Search for the cell housing the specified text and yield its (X, Y) center coordinate. 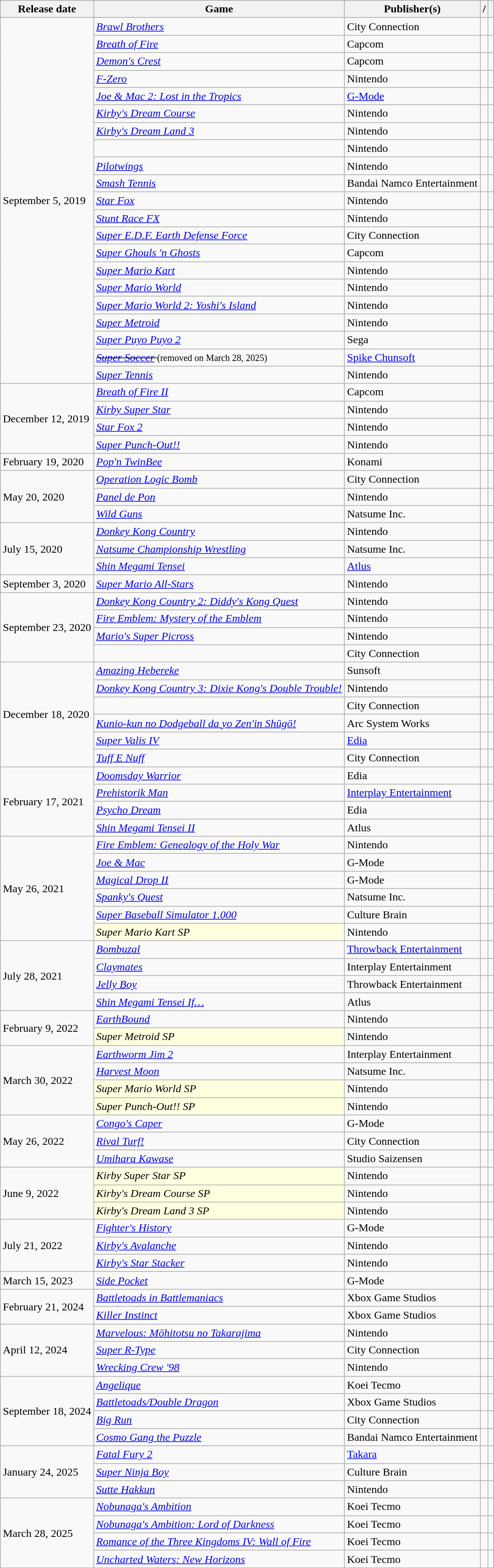
Smash Tennis (219, 183)
Joe & Mac (219, 862)
F-Zero (219, 79)
Marvelous: Mōhitotsu no Takarajima (219, 1333)
June 9, 2022 (47, 1193)
Super Puyo Puyo 2 (219, 340)
Super R-Type (219, 1350)
Arc System Works (412, 723)
Super Punch-Out!! SP (219, 1106)
Super Metroid SP (219, 1036)
Jelly Boy (219, 984)
Uncharted Waters: New Horizons (219, 1559)
April 12, 2024 (47, 1350)
January 24, 2025 (47, 1472)
Super Valis IV (219, 740)
Spike Chunsoft (412, 357)
September 3, 2020 (47, 584)
May 26, 2021 (47, 889)
Tuff E Nuff (219, 758)
Super Mario All-Stars (219, 584)
Claymates (219, 967)
Amazing Hebereke (219, 671)
Kirby's Dream Course SP (219, 1193)
Takara (412, 1455)
Fire Emblem: Mystery of the Emblem (219, 619)
Fatal Fury 2 (219, 1455)
March 30, 2022 (47, 1080)
February 17, 2021 (47, 802)
September 18, 2024 (47, 1411)
Super Mario Kart (219, 270)
Fire Emblem: Genealogy of the Holy War (219, 845)
September 23, 2020 (47, 627)
Star Fox (219, 200)
Side Pocket (219, 1280)
Super Soccer (removed on March 28, 2025) (219, 357)
Shin Megami Tensei II (219, 828)
Kirby's Dream Land 3 SP (219, 1211)
Breath of Fire (219, 44)
Mario's Super Picross (219, 636)
Battletoads in Battlemaniacs (219, 1298)
Super E.D.F. Earth Defense Force (219, 236)
Stunt Race FX (219, 218)
Super Punch-Out!! (219, 444)
Wrecking Crew '98 (219, 1368)
Killer Instinct (219, 1315)
Studio Saizensen (412, 1158)
Kirby Super Star SP (219, 1176)
Super Mario World 2: Yoshi's Island (219, 305)
Shin Megami Tensei If… (219, 1002)
Super Mario Kart SP (219, 932)
Super Ninja Boy (219, 1472)
Donkey Kong Country (219, 532)
Super Baseball Simulator 1.000 (219, 915)
Battletoads/Double Dragon (219, 1402)
Brawl Brothers (219, 27)
Sutte Hakkun (219, 1489)
Joe & Mac 2: Lost in the Tropics (219, 96)
Pilotwings (219, 166)
Fighter's History (219, 1228)
May 20, 2020 (47, 496)
Kirby's Star Stacker (219, 1263)
Kunio-kun no Dodgeball da yo Zen'in Shūgō! (219, 723)
Congo's Caper (219, 1124)
July 28, 2021 (47, 975)
Super Mario World SP (219, 1089)
Donkey Kong Country 3: Dixie Kong's Double Trouble! (219, 688)
Kirby's Dream Course (219, 113)
Breath of Fire II (219, 392)
Nobunaga's Ambition (219, 1507)
Shin Megami Tensei (219, 566)
Earthworm Jim 2 (219, 1054)
Super Tennis (219, 375)
Demon's Crest (219, 61)
Natsume Championship Wrestling (219, 549)
Panel de Pon (219, 496)
Rival Turf! (219, 1141)
Super Ghouls 'n Ghosts (219, 253)
Harvest Moon (219, 1072)
Nobunaga's Ambition: Lord of Darkness (219, 1524)
Magical Drop II (219, 880)
July 15, 2020 (47, 549)
Donkey Kong Country 2: Diddy's Kong Quest (219, 601)
Super Metroid (219, 323)
September 5, 2019 (47, 200)
Game (219, 9)
Star Fox 2 (219, 427)
Wild Guns (219, 514)
Sunsoft (412, 671)
EarthBound (219, 1019)
Publisher(s) (412, 9)
February 9, 2022 (47, 1028)
Release date (47, 9)
Bombuzal (219, 949)
March 28, 2025 (47, 1533)
July 21, 2022 (47, 1245)
Big Run (219, 1420)
Doomsday Warrior (219, 776)
December 12, 2019 (47, 418)
Konami (412, 462)
Romance of the Three Kingdoms IV: Wall of Fire (219, 1541)
/ (484, 9)
Umihara Kawase (219, 1158)
Kirby Super Star (219, 410)
December 18, 2020 (47, 714)
Kirby's Dream Land 3 (219, 131)
Spanky's Quest (219, 897)
Sega (412, 340)
Operation Logic Bomb (219, 479)
Cosmo Gang the Puzzle (219, 1437)
Angelique (219, 1385)
February 21, 2024 (47, 1306)
Prehistorik Man (219, 793)
Pop'n TwinBee (219, 462)
February 19, 2020 (47, 462)
Super Mario World (219, 288)
Kirby's Avalanche (219, 1245)
March 15, 2023 (47, 1280)
Psycho Dream (219, 810)
May 26, 2022 (47, 1141)
